Provide the (x, y) coordinate of the cell's center where the given text is located.  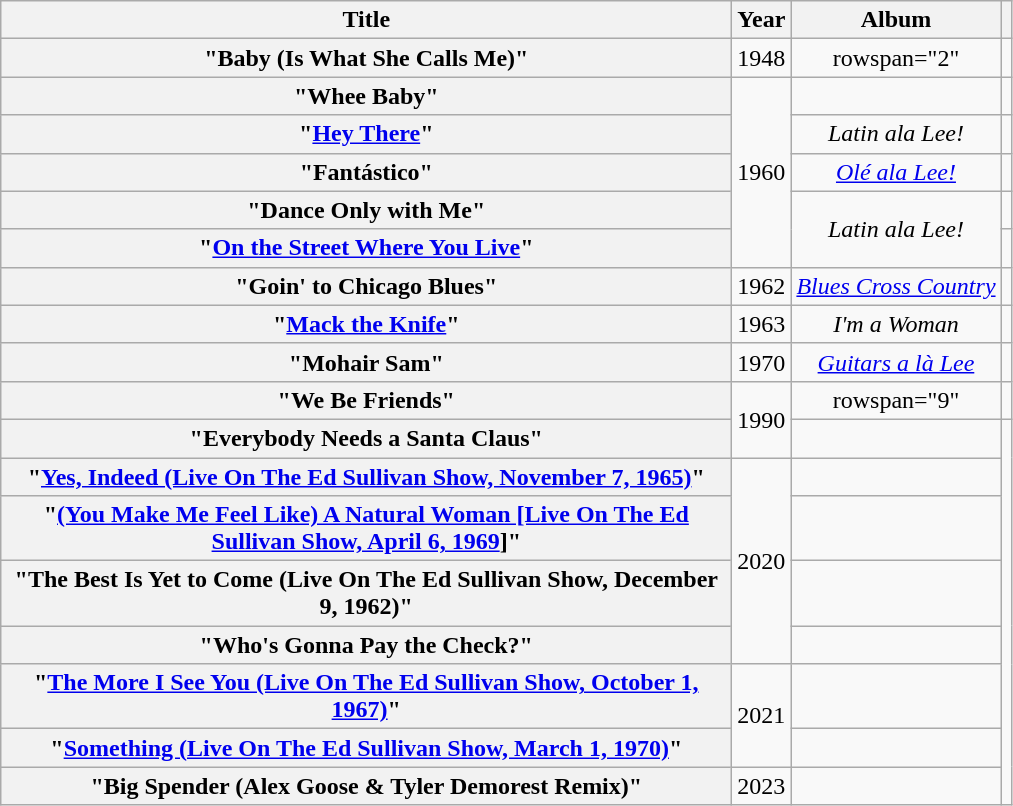
1970 (762, 362)
"Mohair Sam" (366, 362)
"Whee Baby" (366, 96)
1963 (762, 324)
"We Be Friends" (366, 400)
"Yes, Indeed (Live On The Ed Sullivan Show, November 7, 1965)" (366, 477)
Blues Cross Country (896, 286)
"Fantástico" (366, 172)
2023 (762, 786)
1948 (762, 58)
"On the Street Where You Live" (366, 248)
rowspan="2" (896, 58)
"Goin' to Chicago Blues" (366, 286)
1960 (762, 172)
"Mack the Knife" (366, 324)
"The More I See You (Live On The Ed Sullivan Show, October 1, 1967)" (366, 696)
Album (896, 20)
Year (762, 20)
"Baby (Is What She Calls Me)" (366, 58)
"Who's Gonna Pay the Check?" (366, 645)
"Hey There" (366, 134)
Guitars a là Lee (896, 362)
1990 (762, 419)
"Everybody Needs a Santa Claus" (366, 438)
"(You Make Me Feel Like) A Natural Woman [Live On The Ed Sullivan Show, April 6, 1969]" (366, 528)
"Big Spender (Alex Goose & Tyler Demorest Remix)" (366, 786)
2021 (762, 716)
Title (366, 20)
"Dance Only with Me" (366, 210)
2020 (762, 561)
"The Best Is Yet to Come (Live On The Ed Sullivan Show, December 9, 1962)" (366, 594)
rowspan="9" (896, 400)
Olé ala Lee! (896, 172)
I'm a Woman (896, 324)
"Something (Live On The Ed Sullivan Show, March 1, 1970)" (366, 748)
1962 (762, 286)
